Return [x, y] of the center of cell containing provided text 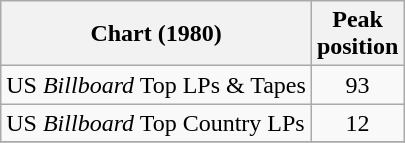
93 [357, 85]
US Billboard Top Country LPs [156, 123]
Chart (1980) [156, 34]
US Billboard Top LPs & Tapes [156, 85]
12 [357, 123]
Peakposition [357, 34]
